Return [X, Y] of the center of cell containing provided text 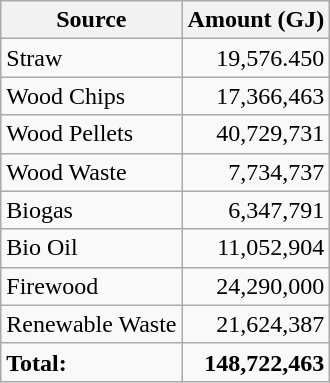
24,290,000 [256, 286]
Amount (GJ) [256, 20]
40,729,731 [256, 134]
Wood Waste [92, 172]
Firewood [92, 286]
Straw [92, 58]
148,722,463 [256, 362]
Biogas [92, 210]
Total: [92, 362]
6,347,791 [256, 210]
Bio Oil [92, 248]
21,624,387 [256, 324]
17,366,463 [256, 96]
Wood Chips [92, 96]
11,052,904 [256, 248]
7,734,737 [256, 172]
19,576.450 [256, 58]
Renewable Waste [92, 324]
Source [92, 20]
Wood Pellets [92, 134]
